Scan for the cell matching the given text and deliver its [x, y] coordinate at center. 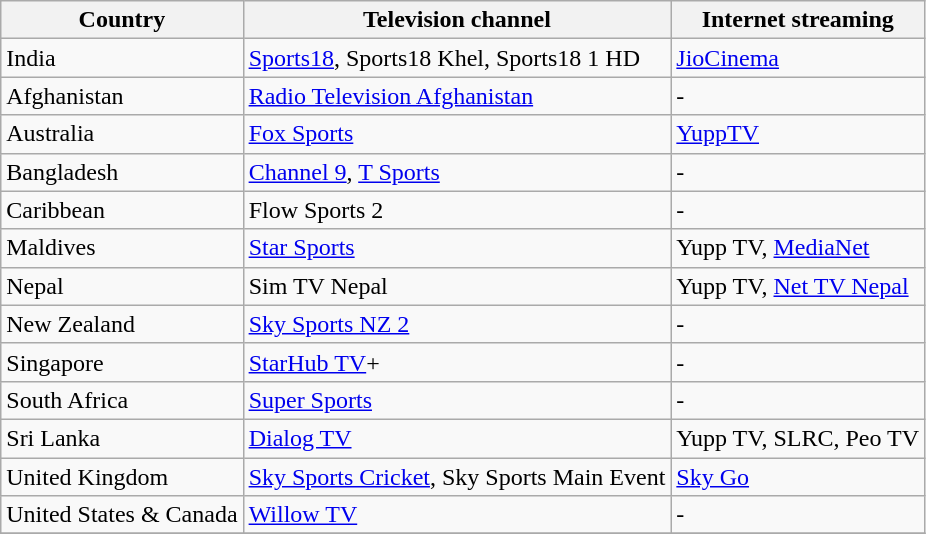
Sky Sports NZ 2 [457, 324]
Yupp TV, MediaNet [798, 248]
Willow TV [457, 515]
Yupp TV, SLRC, Peo TV [798, 438]
Television channel [457, 20]
Channel 9, T Sports [457, 172]
New Zealand [122, 324]
Sports18, Sports18 Khel, Sports18 1 HD [457, 58]
Caribbean [122, 210]
India [122, 58]
Afghanistan [122, 96]
Sim TV Nepal [457, 286]
Yupp TV, Net TV Nepal [798, 286]
JioCinema [798, 58]
Sky Sports Cricket, Sky Sports Main Event [457, 477]
Flow Sports 2 [457, 210]
Sky Go [798, 477]
Australia [122, 134]
South Africa [122, 400]
United Kingdom [122, 477]
Internet streaming [798, 20]
Dialog TV [457, 438]
United States & Canada [122, 515]
Bangladesh [122, 172]
Fox Sports [457, 134]
Super Sports [457, 400]
Nepal [122, 286]
Radio Television Afghanistan [457, 96]
Star Sports [457, 248]
Maldives [122, 248]
YuppTV [798, 134]
StarHub TV+ [457, 362]
Sri Lanka [122, 438]
Country [122, 20]
Singapore [122, 362]
